Pinpoint the cell where the given text exists, returning its [x, y] midpoint coordinate. 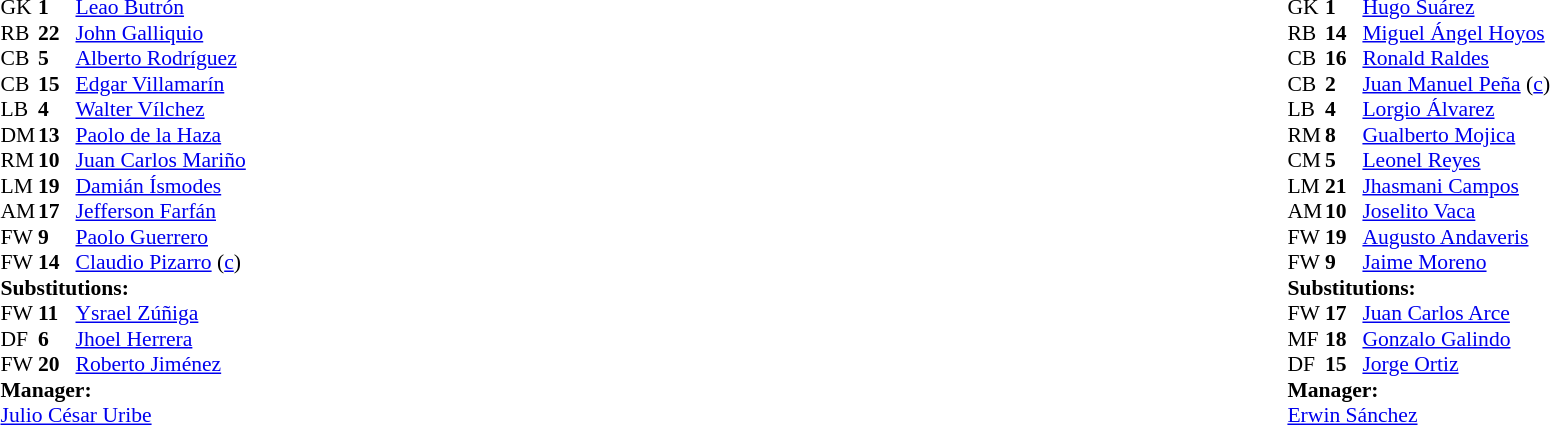
Paolo de la Haza [161, 135]
21 [1344, 186]
Jorge Ortiz [1456, 365]
22 [57, 33]
Edgar Villamarín [161, 84]
Damián Ísmodes [161, 186]
Gualberto Mojica [1456, 135]
6 [57, 339]
Joselito Vaca [1456, 211]
Paolo Guerrero [161, 237]
8 [1344, 135]
Ronald Raldes [1456, 59]
11 [57, 313]
Roberto Jiménez [161, 365]
Gonzalo Galindo [1456, 339]
MF [1306, 339]
Juan Carlos Arce [1456, 313]
Claudio Pizarro (c) [161, 263]
Lorgio Álvarez [1456, 109]
2 [1344, 84]
Jhasmani Campos [1456, 186]
Augusto Andaveris [1456, 237]
Jhoel Herrera [161, 339]
20 [57, 365]
CM [1306, 161]
Juan Carlos Mariño [161, 161]
Ysrael Zúñiga [161, 313]
Walter Vílchez [161, 109]
18 [1344, 339]
13 [57, 135]
Jefferson Farfán [161, 211]
16 [1344, 59]
Jaime Moreno [1456, 263]
Miguel Ángel Hoyos [1456, 33]
Alberto Rodríguez [161, 59]
DM [19, 135]
Juan Manuel Peña (c) [1456, 84]
John Galliquio [161, 33]
Leonel Reyes [1456, 161]
